Locate the cell with the specified text and output its (X, Y) center coordinate. 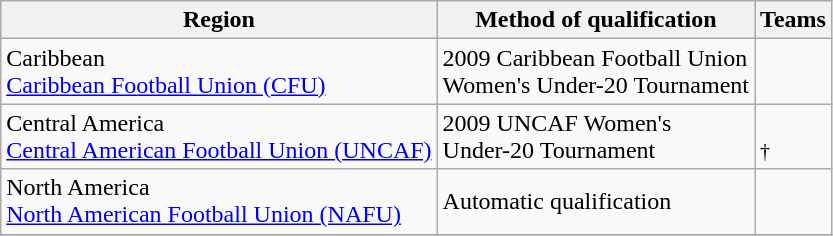
2009 UNCAF Women'sUnder-20 Tournament (596, 136)
Method of qualification (596, 20)
CaribbeanCaribbean Football Union (CFU) (219, 72)
† (794, 136)
2009 Caribbean Football UnionWomen's Under-20 Tournament (596, 72)
North AmericaNorth American Football Union (NAFU) (219, 202)
Region (219, 20)
Teams (794, 20)
Central AmericaCentral American Football Union (UNCAF) (219, 136)
Automatic qualification (596, 202)
